Find where the given text appears and provide that cell's center as (x, y) coordinate. 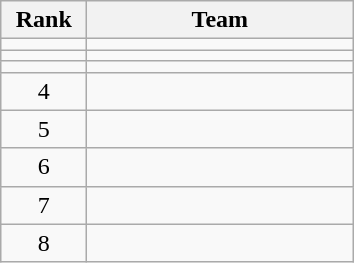
7 (44, 205)
Team (220, 20)
5 (44, 129)
8 (44, 243)
6 (44, 167)
Rank (44, 20)
4 (44, 91)
